From the cell containing the given text, extract its center point as (X, Y) coordinate. 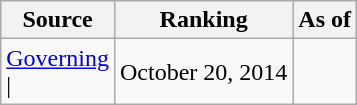
Ranking (203, 20)
October 20, 2014 (203, 72)
As of (325, 20)
Source (58, 20)
Governing| (58, 72)
